Find where the given text appears and provide that cell's center as [X, Y] coordinate. 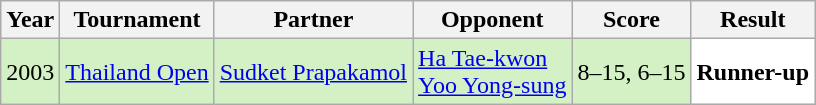
Opponent [492, 20]
Partner [313, 20]
Tournament [137, 20]
Score [632, 20]
Year [30, 20]
Result [753, 20]
Sudket Prapakamol [313, 72]
Ha Tae-kwon Yoo Yong-sung [492, 72]
8–15, 6–15 [632, 72]
Thailand Open [137, 72]
2003 [30, 72]
Runner-up [753, 72]
